For the text-containing cell, return its midpoint in [X, Y] coordinate format. 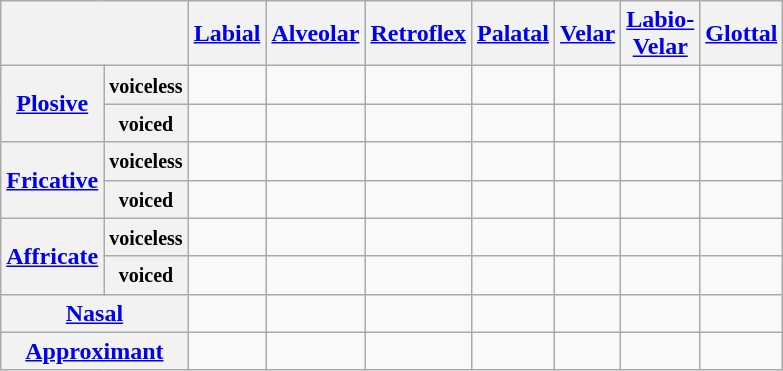
Labial [227, 34]
Plosive [52, 104]
Palatal [512, 34]
Labio-Velar [660, 34]
Nasal [94, 313]
Fricative [52, 180]
Retroflex [418, 34]
Approximant [94, 351]
Affricate [52, 256]
Alveolar [316, 34]
Velar [588, 34]
Glottal [742, 34]
